Identify which cell holds the provided text, then report its [X, Y] central coordinate. 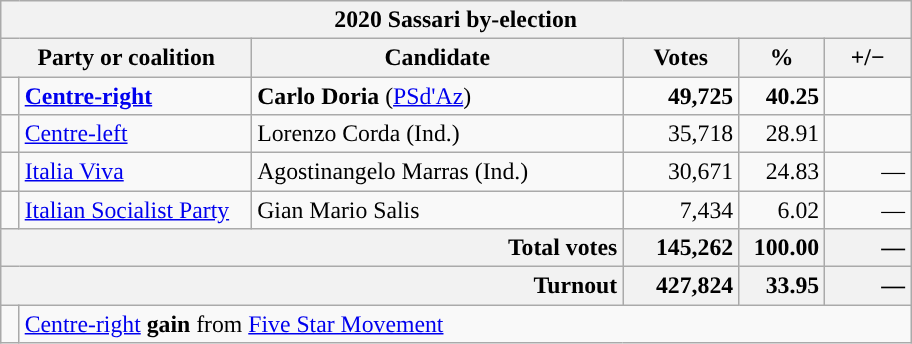
Party or coalition [126, 58]
145,262 [681, 247]
% [782, 58]
7,434 [681, 209]
Lorenzo Corda (Ind.) [438, 133]
Centre-left [135, 133]
Turnout [312, 285]
Gian Mario Salis [438, 209]
24.83 [782, 171]
427,824 [681, 285]
100.00 [782, 247]
6.02 [782, 209]
49,725 [681, 96]
Centre-right gain from Five Star Movement [464, 323]
+/− [868, 58]
Agostinangelo Marras (Ind.) [438, 171]
33.95 [782, 285]
28.91 [782, 133]
2020 Sassari by-election [456, 20]
30,671 [681, 171]
Votes [681, 58]
Centre-right [135, 96]
Italia Viva [135, 171]
Carlo Doria (PSd'Az) [438, 96]
Italian Socialist Party [135, 209]
40.25 [782, 96]
Total votes [312, 247]
Candidate [438, 58]
35,718 [681, 133]
